Capture the cell that displays the provided text and extract its (x, y) central coordinate. 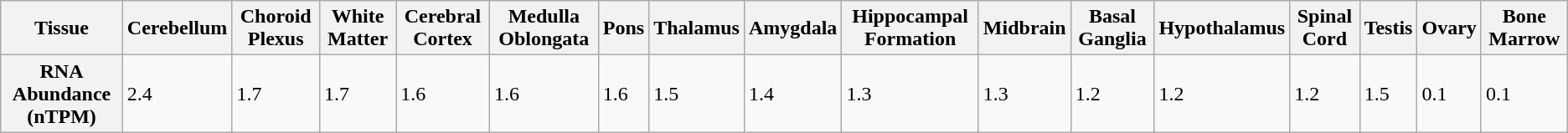
Spinal Cord (1325, 28)
Hippocampal Formation (910, 28)
Ovary (1449, 28)
2.4 (178, 94)
Pons (623, 28)
Testis (1389, 28)
Choroid Plexus (276, 28)
Hypothalamus (1222, 28)
Amygdala (792, 28)
Cerebellum (178, 28)
1.4 (792, 94)
Thalamus (697, 28)
Basal Ganglia (1112, 28)
White Matter (357, 28)
RNA Abundance (nTPM) (62, 94)
Bone Marrow (1524, 28)
Midbrain (1024, 28)
Medulla Oblongata (544, 28)
Tissue (62, 28)
Cerebral Cortex (443, 28)
